Pinpoint the cell where the given text exists, returning its (x, y) midpoint coordinate. 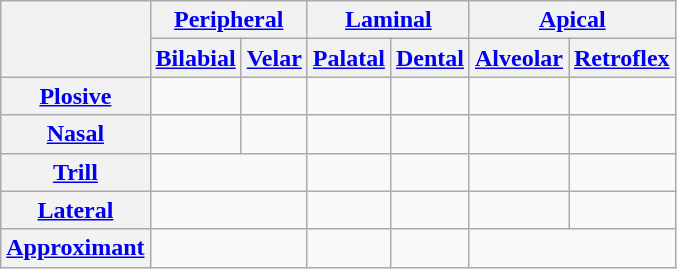
Trill (76, 172)
Laminal (388, 20)
Alveolar (518, 58)
Apical (572, 20)
Velar (274, 58)
Palatal (348, 58)
Approximant (76, 248)
Lateral (76, 210)
Bilabial (196, 58)
Nasal (76, 134)
Peripheral (228, 20)
Dental (430, 58)
Retroflex (622, 58)
Plosive (76, 96)
